Find where the given text appears and provide that cell's center as (x, y) coordinate. 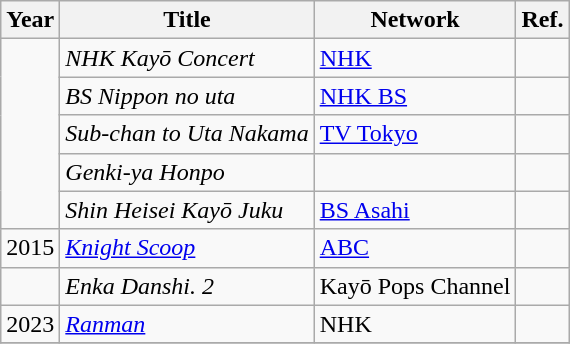
2015 (30, 248)
Knight Scoop (187, 248)
2023 (30, 324)
Ref. (542, 20)
Enka Danshi. 2 (187, 286)
TV Tokyo (415, 134)
ABC (415, 248)
Sub-chan to Uta Nakama (187, 134)
Shin Heisei Kayō Juku (187, 210)
Kayō Pops Channel (415, 286)
NHK BS (415, 96)
Genki-ya Honpo (187, 172)
NHK Kayō Concert (187, 58)
Network (415, 20)
Ranman (187, 324)
Year (30, 20)
BS Nippon no uta (187, 96)
Title (187, 20)
BS Asahi (415, 210)
